Output the [x, y] coordinate of the center of the cell containing the given text.  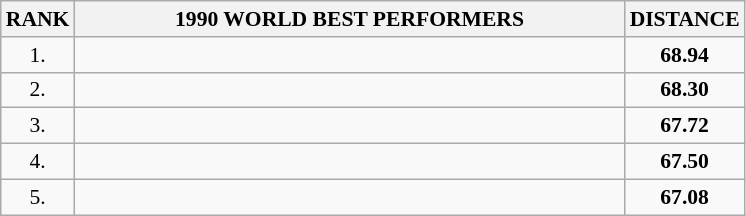
5. [38, 197]
68.30 [685, 90]
DISTANCE [685, 19]
1. [38, 55]
3. [38, 126]
67.50 [685, 162]
4. [38, 162]
68.94 [685, 55]
2. [38, 90]
1990 WORLD BEST PERFORMERS [349, 19]
67.72 [685, 126]
RANK [38, 19]
67.08 [685, 197]
